Determine the [x, y] coordinate at the center of the cell enclosing the given text.  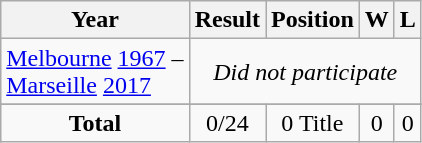
Melbourne 1967 – Marseille 2017 [95, 72]
W [376, 20]
Year [95, 20]
Did not participate [305, 72]
Position [313, 20]
0/24 [227, 123]
L [408, 20]
Result [227, 20]
Total [95, 123]
0 Title [313, 123]
